Provide the [x, y] coordinate of the cell's center where the given text is located.  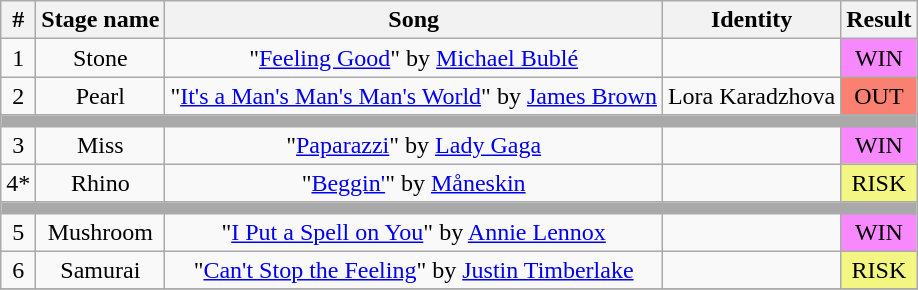
"It's a Man's Man's Man's World" by James Brown [414, 96]
Miss [100, 145]
2 [18, 96]
3 [18, 145]
"Can't Stop the Feeling" by Justin Timberlake [414, 270]
Mushroom [100, 232]
OUT [879, 96]
Pearl [100, 96]
"Feeling Good" by Michael Bublé [414, 58]
# [18, 20]
"Beggin'" by Måneskin [414, 183]
Identity [751, 20]
6 [18, 270]
4* [18, 183]
Rhino [100, 183]
"I Put a Spell on You" by Annie Lennox [414, 232]
Stone [100, 58]
5 [18, 232]
Stage name [100, 20]
1 [18, 58]
Lora Karadzhova [751, 96]
Result [879, 20]
Samurai [100, 270]
Song [414, 20]
"Paparazzi" by Lady Gaga [414, 145]
